Search for the cell housing the specified text and yield its (x, y) center coordinate. 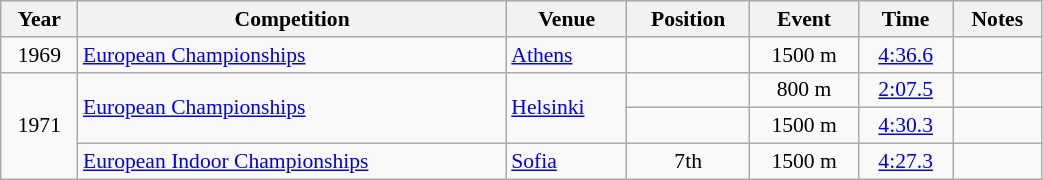
Position (688, 19)
Competition (292, 19)
Helsinki (566, 108)
4:36.6 (906, 55)
4:30.3 (906, 126)
Sofia (566, 162)
Notes (998, 19)
1971 (40, 126)
7th (688, 162)
1969 (40, 55)
800 m (804, 90)
2:07.5 (906, 90)
Year (40, 19)
Venue (566, 19)
European Indoor Championships (292, 162)
Time (906, 19)
Athens (566, 55)
4:27.3 (906, 162)
Event (804, 19)
